Detect which cell encompasses the target text, then output its [x, y] center coordinate. 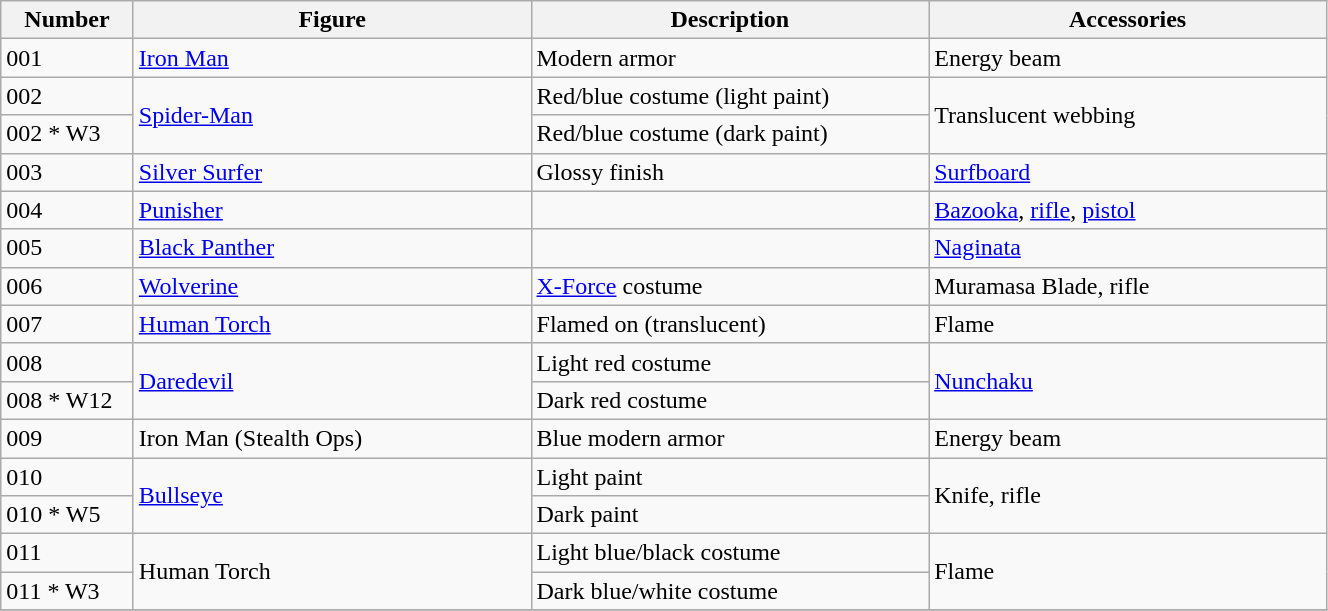
007 [68, 324]
Iron Man (Stealth Ops) [332, 438]
Number [68, 20]
010 [68, 477]
008 [68, 362]
Glossy finish [730, 172]
004 [68, 210]
Light blue/black costume [730, 553]
Silver Surfer [332, 172]
002 [68, 96]
Punisher [332, 210]
Wolverine [332, 286]
Accessories [1128, 20]
Description [730, 20]
Naginata [1128, 248]
Light paint [730, 477]
Nunchaku [1128, 381]
Daredevil [332, 381]
Bazooka, rifle, pistol [1128, 210]
Figure [332, 20]
Black Panther [332, 248]
008 * W12 [68, 400]
X-Force costume [730, 286]
Dark blue/white costume [730, 591]
003 [68, 172]
009 [68, 438]
Knife, rifle [1128, 496]
Surfboard [1128, 172]
Dark paint [730, 515]
Bullseye [332, 496]
010 * W5 [68, 515]
Red/blue costume (dark paint) [730, 134]
001 [68, 58]
Blue modern armor [730, 438]
Dark red costume [730, 400]
Modern armor [730, 58]
005 [68, 248]
Muramasa Blade, rifle [1128, 286]
Iron Man [332, 58]
Flamed on (translucent) [730, 324]
Translucent webbing [1128, 115]
Red/blue costume (light paint) [730, 96]
011 [68, 553]
011 * W3 [68, 591]
006 [68, 286]
002 * W3 [68, 134]
Spider-Man [332, 115]
Light red costume [730, 362]
